For the text-containing cell, return its midpoint in [x, y] coordinate format. 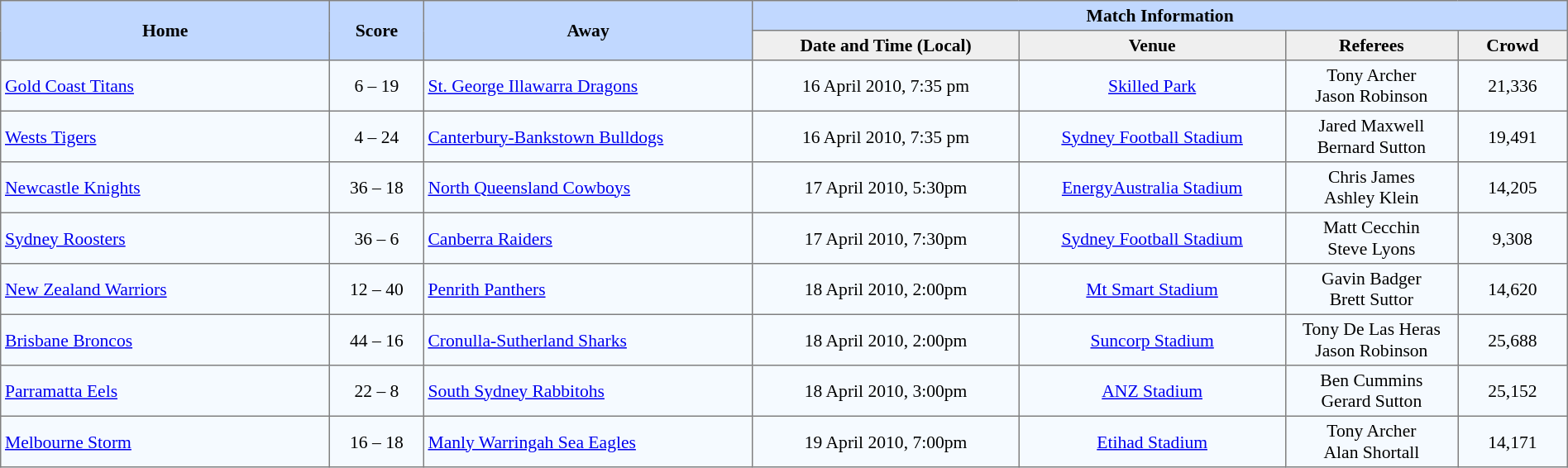
Parramatta Eels [165, 391]
Away [588, 31]
44 – 16 [377, 340]
4 – 24 [377, 136]
Tony De Las HerasJason Robinson [1371, 340]
ANZ Stadium [1152, 391]
Newcastle Knights [165, 188]
12 – 40 [377, 289]
Date and Time (Local) [886, 45]
Tony ArcherAlan Shortall [1371, 442]
25,152 [1513, 391]
Venue [1152, 45]
Crowd [1513, 45]
17 April 2010, 7:30pm [886, 238]
Skilled Park [1152, 86]
Suncorp Stadium [1152, 340]
South Sydney Rabbitohs [588, 391]
Wests Tigers [165, 136]
36 – 6 [377, 238]
Score [377, 31]
St. George Illawarra Dragons [588, 86]
16 – 18 [377, 442]
14,205 [1513, 188]
Brisbane Broncos [165, 340]
Home [165, 31]
Gold Coast Titans [165, 86]
Chris JamesAshley Klein [1371, 188]
Matt CecchinSteve Lyons [1371, 238]
Ben CumminsGerard Sutton [1371, 391]
North Queensland Cowboys [588, 188]
Canterbury-Bankstown Bulldogs [588, 136]
6 – 19 [377, 86]
22 – 8 [377, 391]
18 April 2010, 3:00pm [886, 391]
14,171 [1513, 442]
Manly Warringah Sea Eagles [588, 442]
EnergyAustralia Stadium [1152, 188]
Jared MaxwellBernard Sutton [1371, 136]
21,336 [1513, 86]
19,491 [1513, 136]
Tony ArcherJason Robinson [1371, 86]
17 April 2010, 5:30pm [886, 188]
Mt Smart Stadium [1152, 289]
Canberra Raiders [588, 238]
Penrith Panthers [588, 289]
9,308 [1513, 238]
25,688 [1513, 340]
New Zealand Warriors [165, 289]
36 – 18 [377, 188]
14,620 [1513, 289]
Referees [1371, 45]
Sydney Roosters [165, 238]
Match Information [1159, 16]
Etihad Stadium [1152, 442]
Melbourne Storm [165, 442]
Cronulla-Sutherland Sharks [588, 340]
Gavin BadgerBrett Suttor [1371, 289]
19 April 2010, 7:00pm [886, 442]
